Detect which cell encompasses the target text, then output its [x, y] center coordinate. 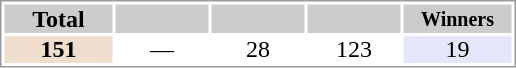
28 [258, 50]
— [162, 50]
Winners [458, 18]
151 [58, 50]
123 [354, 50]
19 [458, 50]
Total [58, 18]
